Capture the cell that displays the provided text and extract its (x, y) central coordinate. 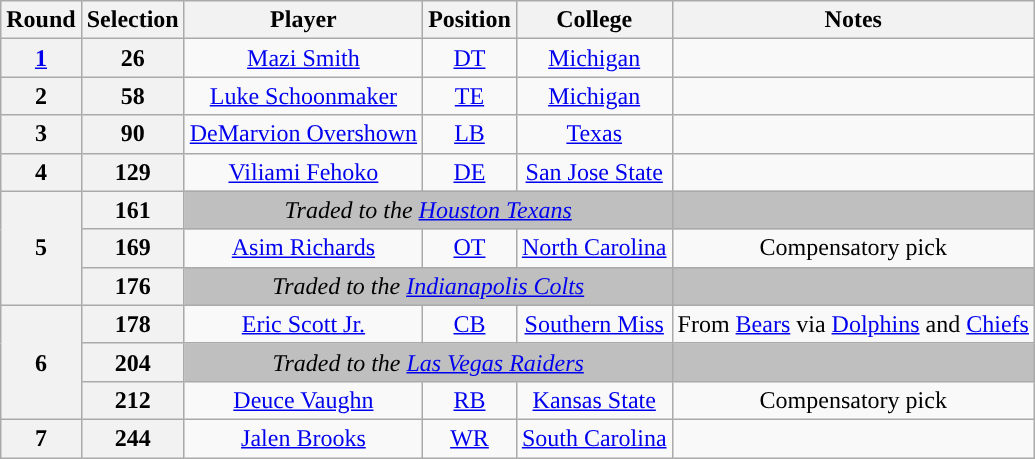
129 (132, 172)
90 (132, 134)
Texas (594, 134)
CB (470, 324)
WR (470, 438)
North Carolina (594, 248)
Selection (132, 20)
26 (132, 58)
Southern Miss (594, 324)
4 (41, 172)
Round (41, 20)
From Bears via Dolphins and Chiefs (853, 324)
3 (41, 134)
2 (41, 96)
Luke Schoonmaker (303, 96)
San Jose State (594, 172)
Jalen Brooks (303, 438)
176 (132, 286)
Eric Scott Jr. (303, 324)
Notes (853, 20)
Viliami Fehoko (303, 172)
5 (41, 248)
DT (470, 58)
204 (132, 362)
244 (132, 438)
RB (470, 400)
College (594, 20)
DE (470, 172)
DeMarvion Overshown (303, 134)
South Carolina (594, 438)
Kansas State (594, 400)
LB (470, 134)
Position (470, 20)
TE (470, 96)
Mazi Smith (303, 58)
Player (303, 20)
169 (132, 248)
58 (132, 96)
7 (41, 438)
178 (132, 324)
Traded to the Las Vegas Raiders (428, 362)
Traded to the Houston Texans (428, 210)
Deuce Vaughn (303, 400)
OT (470, 248)
Traded to the Indianapolis Colts (428, 286)
1 (41, 58)
6 (41, 362)
161 (132, 210)
Asim Richards (303, 248)
212 (132, 400)
